Output the [x, y] coordinate of the center of the cell containing the given text.  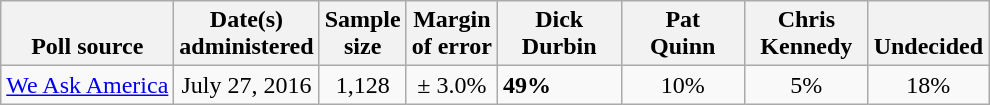
5% [807, 85]
We Ask America [88, 85]
Undecided [928, 34]
Marginof error [452, 34]
10% [683, 85]
Samplesize [362, 34]
DickDurbin [559, 34]
PatQuinn [683, 34]
ChrisKennedy [807, 34]
18% [928, 85]
Poll source [88, 34]
Date(s)administered [246, 34]
1,128 [362, 85]
49% [559, 85]
± 3.0% [452, 85]
July 27, 2016 [246, 85]
